Find where the given text appears and provide that cell's center as [x, y] coordinate. 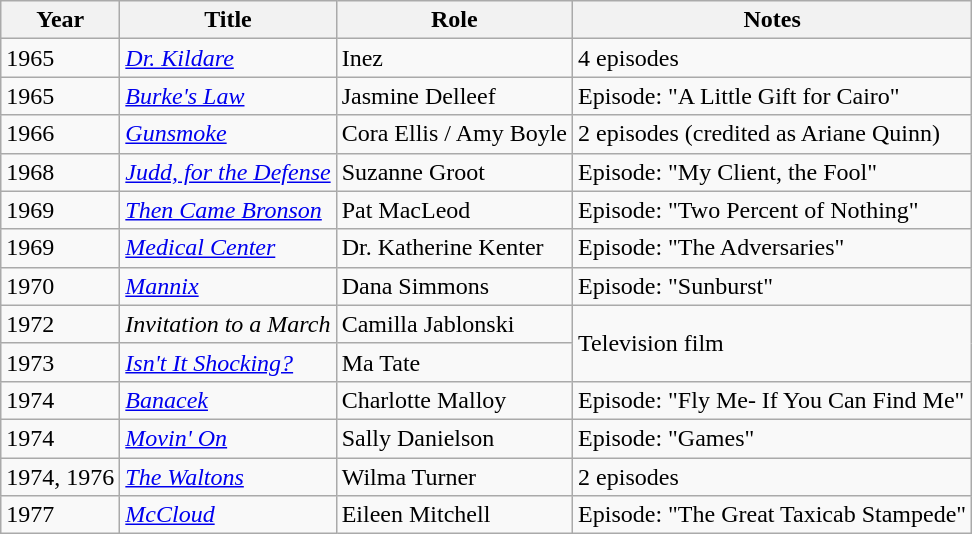
1977 [60, 515]
Gunsmoke [228, 134]
Jasmine Delleef [454, 96]
Isn't It Shocking? [228, 362]
Charlotte Malloy [454, 400]
Episode: "Two Percent of Nothing" [772, 210]
4 episodes [772, 58]
1973 [60, 362]
Dana Simmons [454, 286]
Medical Center [228, 248]
2 episodes (credited as Ariane Quinn) [772, 134]
Eileen Mitchell [454, 515]
Wilma Turner [454, 477]
Pat MacLeod [454, 210]
Episode: "The Adversaries" [772, 248]
Cora Ellis / Amy Boyle [454, 134]
Title [228, 20]
Judd, for the Defense [228, 172]
Camilla Jablonski [454, 324]
Episode: "Games" [772, 438]
1972 [60, 324]
Role [454, 20]
McCloud [228, 515]
Mannix [228, 286]
Suzanne Groot [454, 172]
Episode: "My Client, the Fool" [772, 172]
2 episodes [772, 477]
Television film [772, 343]
Then Came Bronson [228, 210]
Notes [772, 20]
Episode: "Sunburst" [772, 286]
1966 [60, 134]
Banacek [228, 400]
Episode: "The Great Taxicab Stampede" [772, 515]
Dr. Katherine Kenter [454, 248]
1974, 1976 [60, 477]
1968 [60, 172]
Dr. Kildare [228, 58]
Inez [454, 58]
Ma Tate [454, 362]
1970 [60, 286]
Year [60, 20]
Episode: "A Little Gift for Cairo" [772, 96]
Burke's Law [228, 96]
Sally Danielson [454, 438]
Invitation to a March [228, 324]
Episode: "Fly Me- If You Can Find Me" [772, 400]
The Waltons [228, 477]
Movin' On [228, 438]
